Capture the cell that displays the provided text and extract its [X, Y] central coordinate. 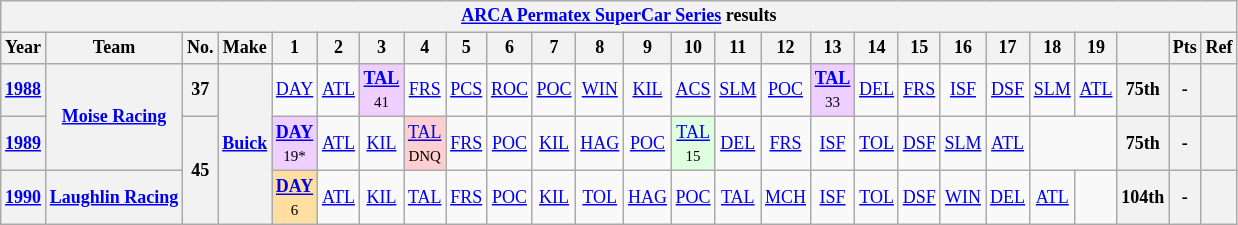
18 [1052, 48]
Buick [245, 144]
TALDNQ [425, 144]
Laughlin Racing [114, 197]
45 [200, 170]
Team [114, 48]
Make [245, 48]
14 [877, 48]
12 [786, 48]
DAY [295, 90]
No. [200, 48]
Ref [1219, 48]
11 [738, 48]
Moise Racing [114, 116]
PCS [466, 90]
2 [339, 48]
TAL33 [832, 90]
Year [24, 48]
4 [425, 48]
ACS [693, 90]
5 [466, 48]
15 [919, 48]
1989 [24, 144]
1 [295, 48]
3 [381, 48]
ARCA Permatex SuperCar Series results [619, 16]
6 [510, 48]
13 [832, 48]
Pts [1184, 48]
37 [200, 90]
1990 [24, 197]
104th [1143, 197]
DAY19* [295, 144]
19 [1096, 48]
16 [963, 48]
DAY6 [295, 197]
7 [554, 48]
10 [693, 48]
TAL41 [381, 90]
9 [648, 48]
ROC [510, 90]
8 [600, 48]
MCH [786, 197]
17 [1008, 48]
TAL15 [693, 144]
1988 [24, 90]
